Output the [X, Y] coordinate of the center of the cell containing the given text.  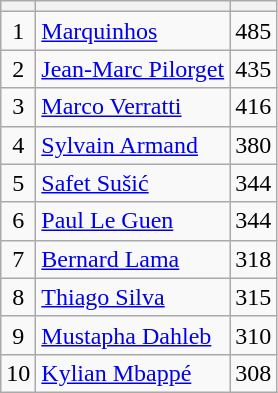
Paul Le Guen [133, 221]
10 [18, 373]
315 [254, 297]
485 [254, 31]
7 [18, 259]
Kylian Mbappé [133, 373]
2 [18, 69]
Thiago Silva [133, 297]
308 [254, 373]
4 [18, 145]
380 [254, 145]
Safet Sušić [133, 183]
416 [254, 107]
318 [254, 259]
1 [18, 31]
Mustapha Dahleb [133, 335]
Marco Verratti [133, 107]
310 [254, 335]
9 [18, 335]
Bernard Lama [133, 259]
Jean-Marc Pilorget [133, 69]
6 [18, 221]
435 [254, 69]
3 [18, 107]
Sylvain Armand [133, 145]
5 [18, 183]
8 [18, 297]
Marquinhos [133, 31]
